Find where the given text appears and provide that cell's center as [x, y] coordinate. 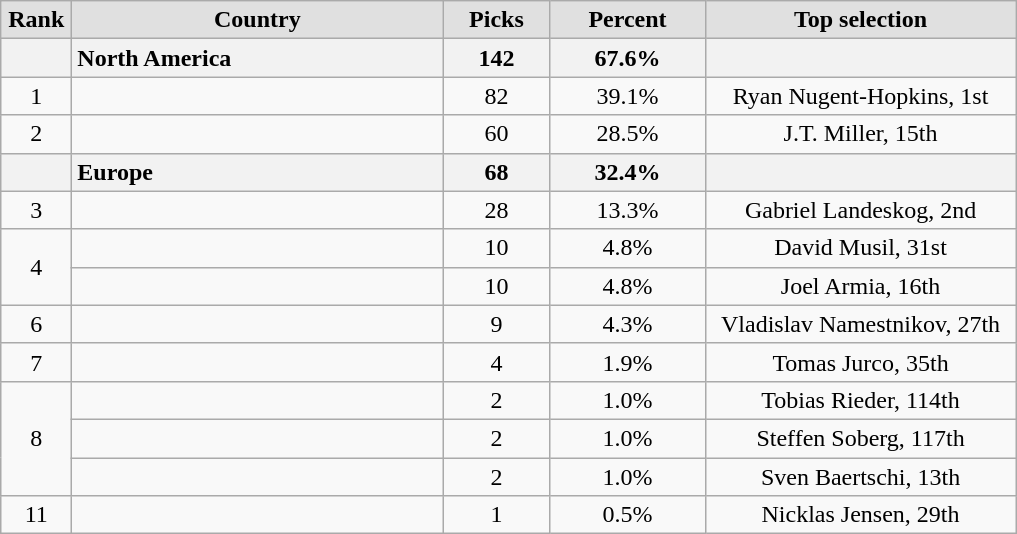
7 [36, 362]
Joel Armia, 16th [860, 286]
Gabriel Landeskog, 2nd [860, 210]
J.T. Miller, 15th [860, 134]
Top selection [860, 20]
142 [496, 58]
67.6% [628, 58]
Tomas Jurco, 35th [860, 362]
North America [258, 58]
6 [36, 324]
60 [496, 134]
Vladislav Namestnikov, 27th [860, 324]
11 [36, 515]
Nicklas Jensen, 29th [860, 515]
28 [496, 210]
8 [36, 438]
39.1% [628, 96]
0.5% [628, 515]
Country [258, 20]
Sven Baertschi, 13th [860, 477]
Rank [36, 20]
Picks [496, 20]
Percent [628, 20]
Steffen Soberg, 117th [860, 438]
Europe [258, 172]
David Musil, 31st [860, 248]
13.3% [628, 210]
1.9% [628, 362]
28.5% [628, 134]
Tobias Rieder, 114th [860, 400]
68 [496, 172]
Ryan Nugent-Hopkins, 1st [860, 96]
3 [36, 210]
9 [496, 324]
82 [496, 96]
32.4% [628, 172]
4.3% [628, 324]
